Capture the cell that displays the provided text and extract its [X, Y] central coordinate. 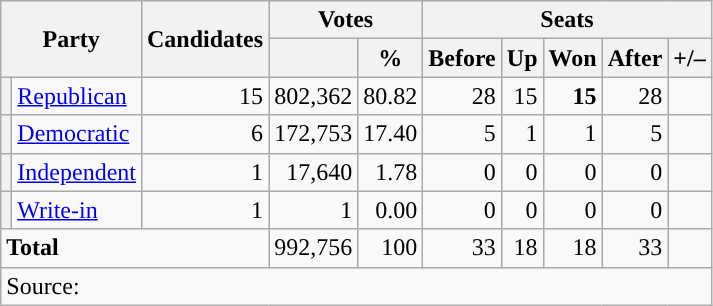
+/– [690, 58]
17,640 [314, 172]
% [390, 58]
80.82 [390, 96]
17.40 [390, 134]
Independent [77, 172]
Source: [356, 286]
Candidates [204, 39]
Votes [346, 20]
100 [390, 248]
172,753 [314, 134]
Seats [568, 20]
6 [204, 134]
Before [462, 58]
802,362 [314, 96]
1.78 [390, 172]
Write-in [77, 210]
Republican [77, 96]
0.00 [390, 210]
992,756 [314, 248]
Won [572, 58]
Up [522, 58]
Democratic [77, 134]
Total [135, 248]
After [635, 58]
Party [72, 39]
